For the text-containing cell, return its midpoint in (X, Y) coordinate format. 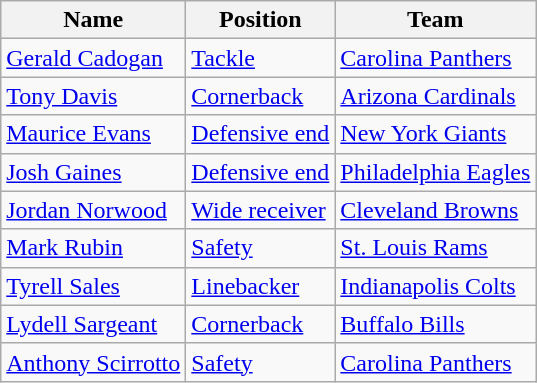
Arizona Cardinals (436, 96)
Position (260, 20)
Tackle (260, 58)
Team (436, 20)
Buffalo Bills (436, 324)
Tony Davis (94, 96)
Jordan Norwood (94, 210)
Name (94, 20)
Gerald Cadogan (94, 58)
Josh Gaines (94, 172)
Linebacker (260, 286)
Maurice Evans (94, 134)
Tyrell Sales (94, 286)
Wide receiver (260, 210)
Cleveland Browns (436, 210)
New York Giants (436, 134)
Lydell Sargeant (94, 324)
Anthony Scirrotto (94, 362)
Mark Rubin (94, 248)
St. Louis Rams (436, 248)
Philadelphia Eagles (436, 172)
Indianapolis Colts (436, 286)
